For the text-containing cell, return its midpoint in [X, Y] coordinate format. 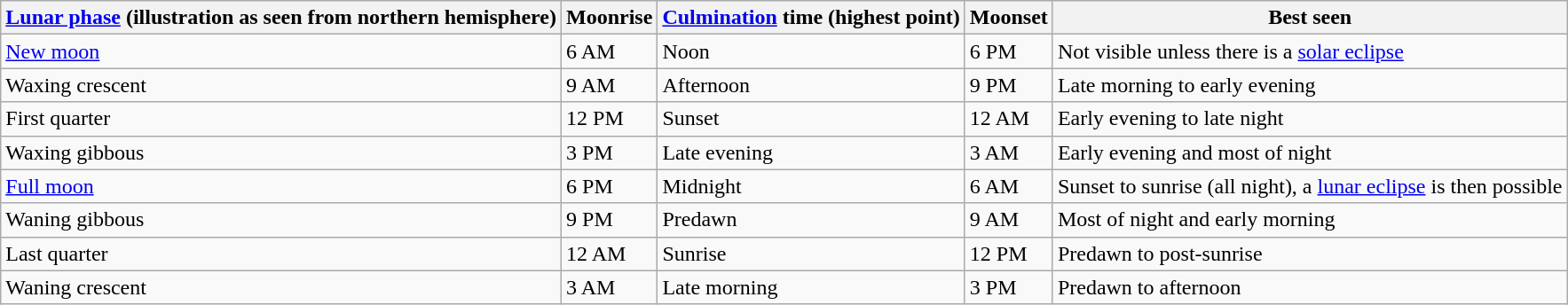
Predawn to post-sunrise [1310, 254]
Late morning to early evening [1310, 85]
Noon [811, 51]
Most of night and early morning [1310, 220]
Waxing gibbous [281, 152]
Moonrise [610, 18]
Full moon [281, 186]
Early evening and most of night [1310, 152]
Last quarter [281, 254]
Late morning [811, 287]
Culmination time (highest point) [811, 18]
Waning crescent [281, 287]
Waxing crescent [281, 85]
Sunrise [811, 254]
First quarter [281, 119]
Sunset to sunrise (all night), a lunar eclipse is then possible [1310, 186]
Afternoon [811, 85]
Moonset [1008, 18]
Midnight [811, 186]
Waning gibbous [281, 220]
Early evening to late night [1310, 119]
Lunar phase (illustration as seen from northern hemisphere) [281, 18]
New moon [281, 51]
Late evening [811, 152]
Sunset [811, 119]
Predawn [811, 220]
Not visible unless there is a solar eclipse [1310, 51]
Best seen [1310, 18]
Predawn to afternoon [1310, 287]
